Return the (x, y) coordinate for the center point of the cell that contains the specified text.  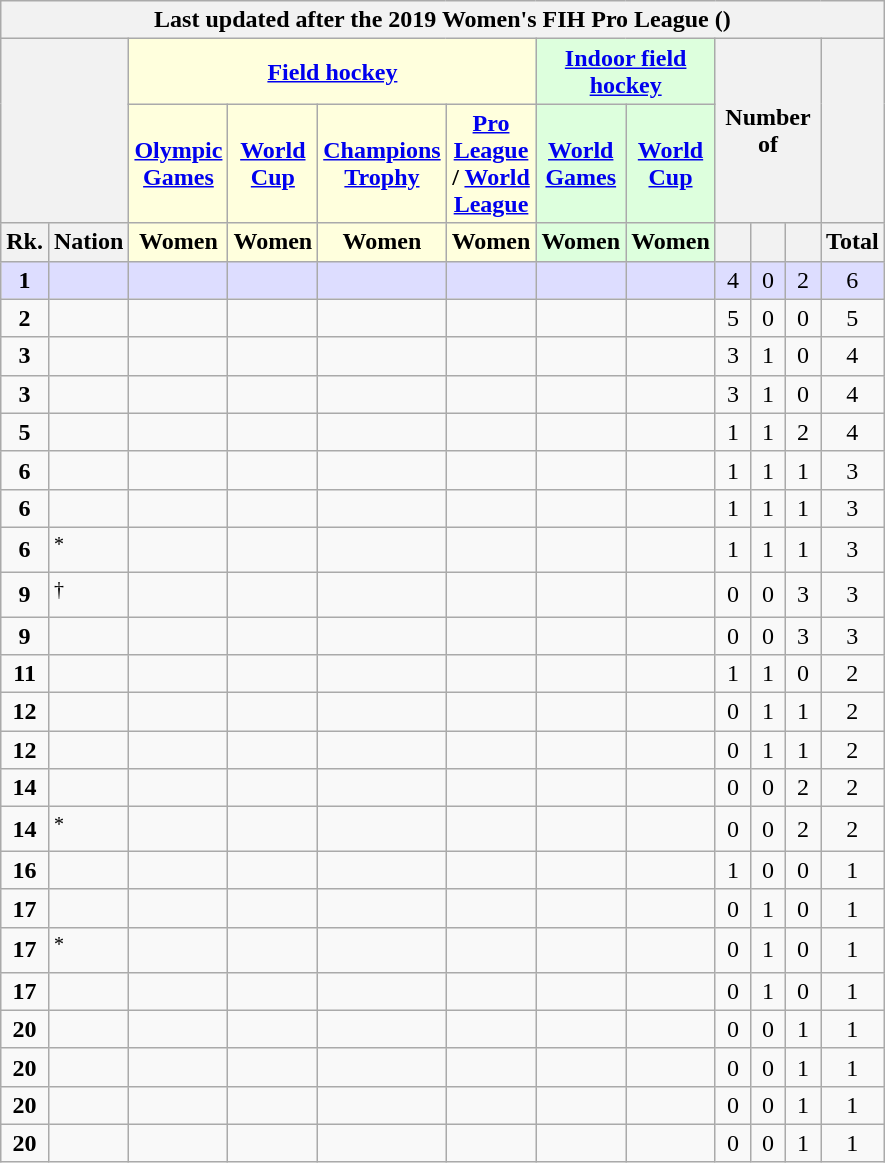
Nation (88, 242)
Total (853, 242)
11 (25, 674)
Champions Trophy (382, 164)
Indoor field hockey (626, 72)
Number of (768, 131)
Pro League / World League (491, 164)
Last updated after the 2019 Women's FIH Pro League () (442, 20)
† (88, 594)
Field hockey (332, 72)
Olympic Games (178, 164)
16 (25, 870)
Rk. (25, 242)
World Games (581, 164)
